Output the [x, y] coordinate of the center of the cell containing the given text.  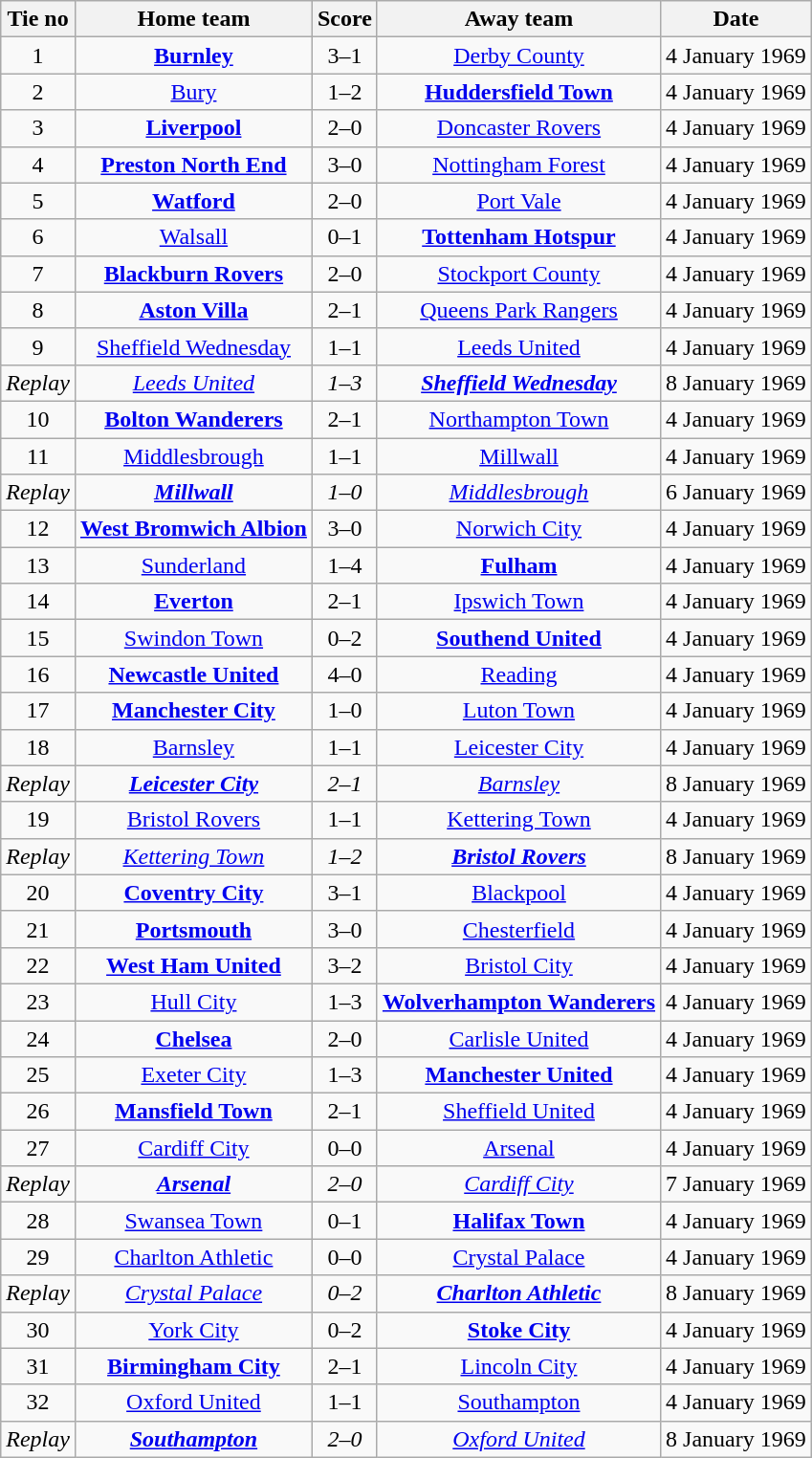
Swansea Town [193, 1221]
Blackburn Rovers [193, 274]
15 [38, 638]
Southend United [518, 638]
Bristol City [518, 965]
Reading [518, 674]
Norwich City [518, 529]
6 [38, 237]
27 [38, 1148]
Lincoln City [518, 1366]
Watford [193, 201]
Tie no [38, 19]
13 [38, 565]
Manchester United [518, 1075]
Date [736, 19]
7 January 1969 [736, 1184]
23 [38, 1002]
Blackpool [518, 893]
York City [193, 1330]
Liverpool [193, 128]
West Ham United [193, 965]
Everton [193, 602]
2 [38, 92]
1 [38, 55]
Bolton Wanderers [193, 419]
10 [38, 419]
Swindon Town [193, 638]
Stockport County [518, 274]
Queens Park Rangers [518, 310]
Carlisle United [518, 1038]
32 [38, 1403]
22 [38, 965]
20 [38, 893]
5 [38, 201]
Doncaster Rovers [518, 128]
Score [344, 19]
Mansfield Town [193, 1112]
3 [38, 128]
Sunderland [193, 565]
Portsmouth [193, 929]
Port Vale [518, 201]
18 [38, 747]
6 January 1969 [736, 493]
8 [38, 310]
Home team [193, 19]
12 [38, 529]
Preston North End [193, 165]
Derby County [518, 55]
17 [38, 711]
30 [38, 1330]
Ipswich Town [518, 602]
Chelsea [193, 1038]
Birmingham City [193, 1366]
7 [38, 274]
31 [38, 1366]
24 [38, 1038]
Away team [518, 19]
4 [38, 165]
21 [38, 929]
1–4 [344, 565]
19 [38, 820]
Fulham [518, 565]
11 [38, 456]
4–0 [344, 674]
West Bromwich Albion [193, 529]
Newcastle United [193, 674]
Tottenham Hotspur [518, 237]
Stoke City [518, 1330]
Sheffield United [518, 1112]
Nottingham Forest [518, 165]
Wolverhampton Wanderers [518, 1002]
Coventry City [193, 893]
16 [38, 674]
Northampton Town [518, 419]
Burnley [193, 55]
28 [38, 1221]
Bury [193, 92]
9 [38, 346]
Manchester City [193, 711]
Halifax Town [518, 1221]
14 [38, 602]
Chesterfield [518, 929]
25 [38, 1075]
Walsall [193, 237]
Exeter City [193, 1075]
26 [38, 1112]
29 [38, 1257]
Aston Villa [193, 310]
Luton Town [518, 711]
Hull City [193, 1002]
Huddersfield Town [518, 92]
3–2 [344, 965]
